For the text-containing cell, return its midpoint in (x, y) coordinate format. 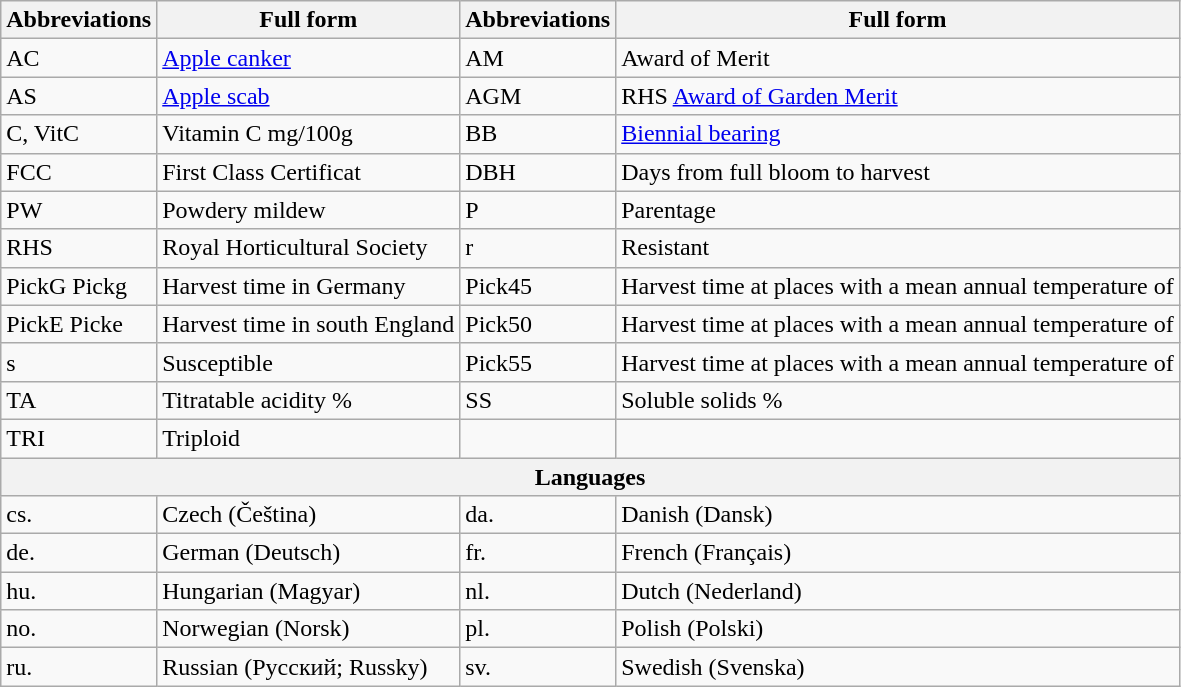
Soluble solids % (898, 400)
DBH (538, 172)
French (Français) (898, 553)
Parentage (898, 210)
Pick55 (538, 362)
Biennial bearing (898, 134)
SS (538, 400)
hu. (79, 591)
cs. (79, 515)
Russian (Русский; Russky) (308, 667)
Award of Merit (898, 58)
German (Deutsch) (308, 553)
AGM (538, 96)
Vitamin C mg/100g (308, 134)
Czech (Čeština) (308, 515)
AC (79, 58)
Swedish (Svenska) (898, 667)
P (538, 210)
Norwegian (Norsk) (308, 629)
Pick50 (538, 324)
First Class Certificat (308, 172)
Triploid (308, 438)
AM (538, 58)
Titratable acidity % (308, 400)
TRI (79, 438)
TA (79, 400)
Harvest time in south England (308, 324)
Apple scab (308, 96)
RHS (79, 248)
Resistant (898, 248)
AS (79, 96)
RHS Award of Garden Merit (898, 96)
Dutch (Nederland) (898, 591)
pl. (538, 629)
Days from full bloom to harvest (898, 172)
Harvest time in Germany (308, 286)
sv. (538, 667)
no. (79, 629)
Languages (590, 477)
da. (538, 515)
FCC (79, 172)
ru. (79, 667)
de. (79, 553)
Danish (Dansk) (898, 515)
Royal Horticultural Society (308, 248)
Polish (Polski) (898, 629)
Susceptible (308, 362)
C, VitC (79, 134)
BB (538, 134)
PW (79, 210)
Powdery mildew (308, 210)
Pick45 (538, 286)
PickE Picke (79, 324)
nl. (538, 591)
s (79, 362)
PickG Pickg (79, 286)
Hungarian (Magyar) (308, 591)
fr. (538, 553)
Apple canker (308, 58)
r (538, 248)
